Search for the cell housing the specified text and yield its (X, Y) center coordinate. 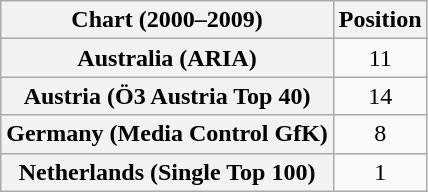
11 (380, 58)
Netherlands (Single Top 100) (168, 172)
1 (380, 172)
Austria (Ö3 Austria Top 40) (168, 96)
Germany (Media Control GfK) (168, 134)
14 (380, 96)
Australia (ARIA) (168, 58)
8 (380, 134)
Chart (2000–2009) (168, 20)
Position (380, 20)
